Pinpoint the cell where the given text exists, returning its (x, y) midpoint coordinate. 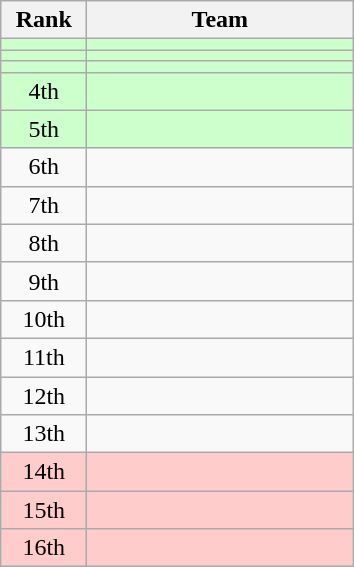
14th (44, 472)
9th (44, 281)
12th (44, 395)
16th (44, 548)
15th (44, 510)
Team (220, 20)
7th (44, 205)
13th (44, 434)
6th (44, 167)
10th (44, 319)
5th (44, 129)
8th (44, 243)
Rank (44, 20)
11th (44, 357)
4th (44, 91)
